Identify which cell holds the provided text, then report its [X, Y] central coordinate. 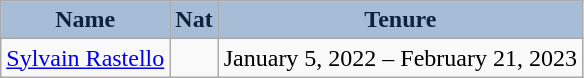
Tenure [400, 20]
Name [86, 20]
January 5, 2022 – February 21, 2023 [400, 58]
Sylvain Rastello [86, 58]
Nat [194, 20]
